For the text-containing cell, return its midpoint in [x, y] coordinate format. 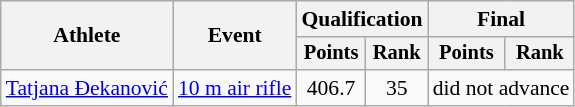
Athlete [87, 36]
10 m air rifle [234, 88]
Qualification [362, 19]
Final [502, 19]
did not advance [502, 88]
406.7 [330, 88]
Tatjana Đekanović [87, 88]
35 [397, 88]
Event [234, 36]
